Output the [x, y] coordinate of the center of the cell containing the given text.  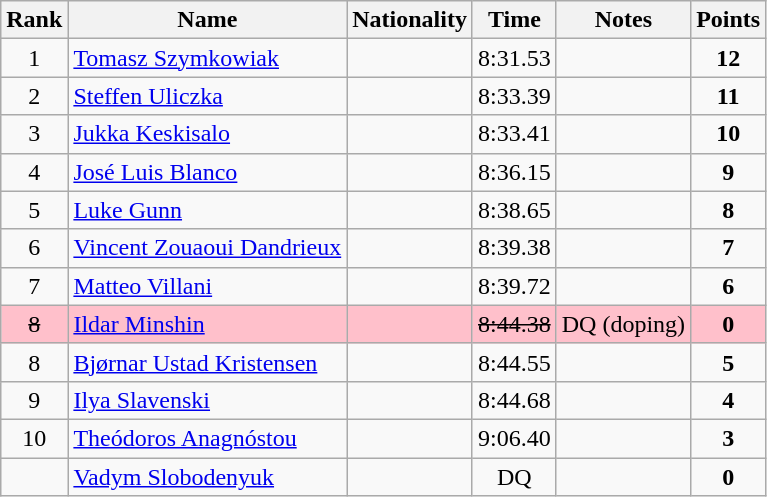
Luke Gunn [208, 210]
Bjørnar Ustad Kristensen [208, 362]
8:33.41 [514, 134]
8:44.38 [514, 324]
Points [728, 20]
8:33.39 [514, 96]
Ildar Minshin [208, 324]
8:44.55 [514, 362]
8:38.65 [514, 210]
DQ (doping) [623, 324]
12 [728, 58]
Nationality [410, 20]
Theódoros Anagnóstou [208, 438]
Name [208, 20]
Matteo Villani [208, 286]
Jukka Keskisalo [208, 134]
Time [514, 20]
8:39.38 [514, 248]
Steffen Uliczka [208, 96]
Ilya Slavenski [208, 400]
Rank [34, 20]
1 [34, 58]
Vincent Zouaoui Dandrieux [208, 248]
DQ [514, 477]
José Luis Blanco [208, 172]
8:39.72 [514, 286]
Vadym Slobodenyuk [208, 477]
8:31.53 [514, 58]
Tomasz Szymkowiak [208, 58]
Notes [623, 20]
8:44.68 [514, 400]
2 [34, 96]
9:06.40 [514, 438]
8:36.15 [514, 172]
11 [728, 96]
